Locate the cell with the specified text and output its [X, Y] center coordinate. 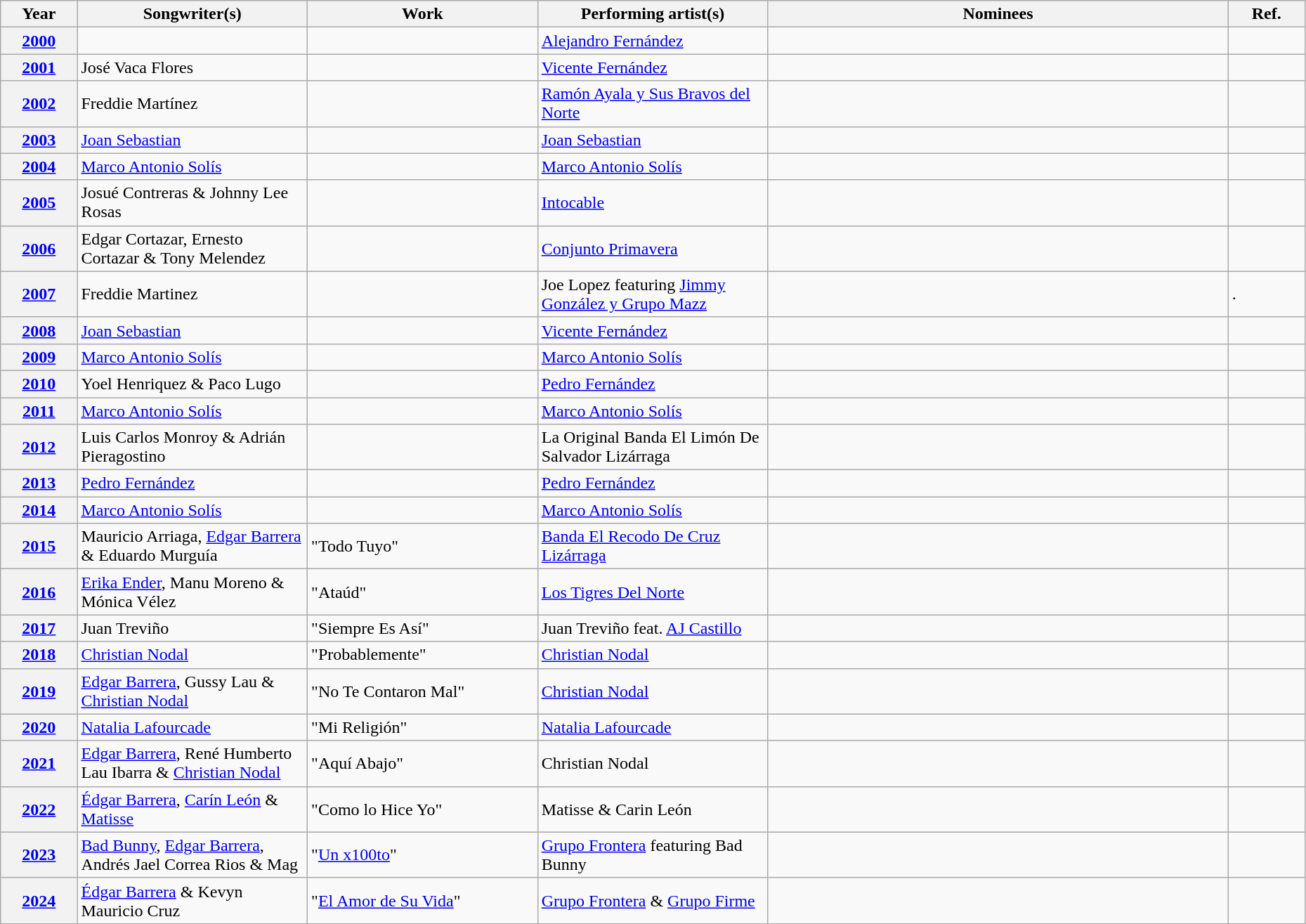
2014 [39, 510]
Grupo Frontera featuring Bad Bunny [653, 854]
Juan Treviño [192, 628]
2002 [39, 104]
Banda El Recodo De Cruz Lizárraga [653, 547]
Mauricio Arriaga, Edgar Barrera & Eduardo Murguía [192, 547]
2012 [39, 447]
2022 [39, 809]
"Mi Religión" [423, 727]
2000 [39, 41]
Josué Contreras & Johnny Lee Rosas [192, 202]
Freddie Martinez [192, 294]
Bad Bunny, Edgar Barrera, Andrés Jael Correa Rios & Mag [192, 854]
2003 [39, 140]
. [1266, 294]
2018 [39, 655]
Alejandro Fernández [653, 41]
2008 [39, 330]
"Un x100to" [423, 854]
"El Amor de Su Vida" [423, 901]
2023 [39, 854]
2016 [39, 592]
2011 [39, 411]
Los Tigres Del Norte [653, 592]
"No Te Contaron Mal" [423, 691]
2006 [39, 249]
"Aquí Abajo" [423, 763]
2010 [39, 384]
Intocable [653, 202]
"Todo Tuyo" [423, 547]
2001 [39, 67]
2009 [39, 357]
2024 [39, 901]
2004 [39, 167]
2005 [39, 202]
Ref. [1266, 14]
"Probablemente" [423, 655]
Édgar Barrera & Kevyn Mauricio Cruz [192, 901]
Edgar Barrera, René Humberto Lau Ibarra & Christian Nodal [192, 763]
2015 [39, 547]
2007 [39, 294]
"Ataúd" [423, 592]
"Siempre Es Así" [423, 628]
Ramón Ayala y Sus Bravos del Norte [653, 104]
Luis Carlos Monroy & Adrián Pieragostino [192, 447]
Year [39, 14]
Work [423, 14]
Yoel Henriquez & Paco Lugo [192, 384]
2021 [39, 763]
Grupo Frontera & Grupo Firme [653, 901]
Edgar Barrera, Gussy Lau & Christian Nodal [192, 691]
Freddie Martínez [192, 104]
Édgar Barrera, Carín León & Matisse [192, 809]
Nominees [998, 14]
Songwriter(s) [192, 14]
Erika Ender, Manu Moreno & Mónica Vélez [192, 592]
2013 [39, 483]
Juan Treviño feat. AJ Castillo [653, 628]
José Vaca Flores [192, 67]
2017 [39, 628]
Joe Lopez featuring Jimmy González y Grupo Mazz [653, 294]
Edgar Cortazar, Ernesto Cortazar & Tony Melendez [192, 249]
Matisse & Carin León [653, 809]
2020 [39, 727]
2019 [39, 691]
Conjunto Primavera [653, 249]
Performing artist(s) [653, 14]
"Como lo Hice Yo" [423, 809]
La Original Banda El Limón De Salvador Lizárraga [653, 447]
